Scan for the cell matching the given text and deliver its [x, y] coordinate at center. 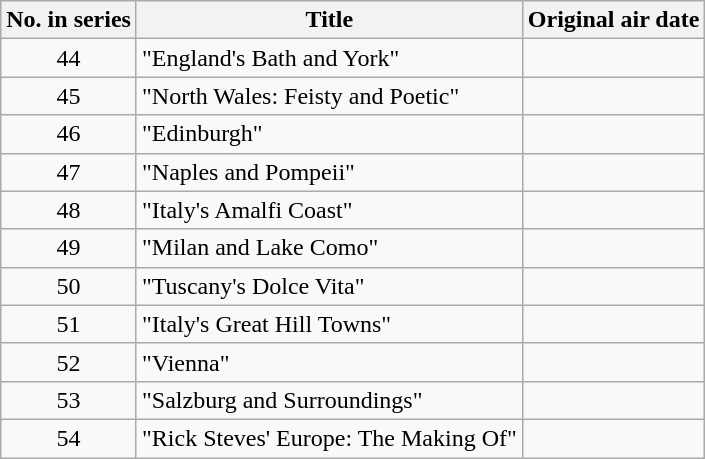
46 [69, 134]
"Tuscany's Dolce Vita" [329, 286]
"Italy's Amalfi Coast" [329, 210]
"Milan and Lake Como" [329, 248]
47 [69, 172]
Original air date [614, 20]
50 [69, 286]
51 [69, 324]
52 [69, 362]
45 [69, 96]
"Italy's Great Hill Towns" [329, 324]
"Vienna" [329, 362]
48 [69, 210]
No. in series [69, 20]
"North Wales: Feisty and Poetic" [329, 96]
"England's Bath and York" [329, 58]
"Salzburg and Surroundings" [329, 400]
49 [69, 248]
53 [69, 400]
"Rick Steves' Europe: The Making Of" [329, 438]
54 [69, 438]
44 [69, 58]
"Naples and Pompeii" [329, 172]
"Edinburgh" [329, 134]
Title [329, 20]
